Locate the cell with the specified text and output its (X, Y) center coordinate. 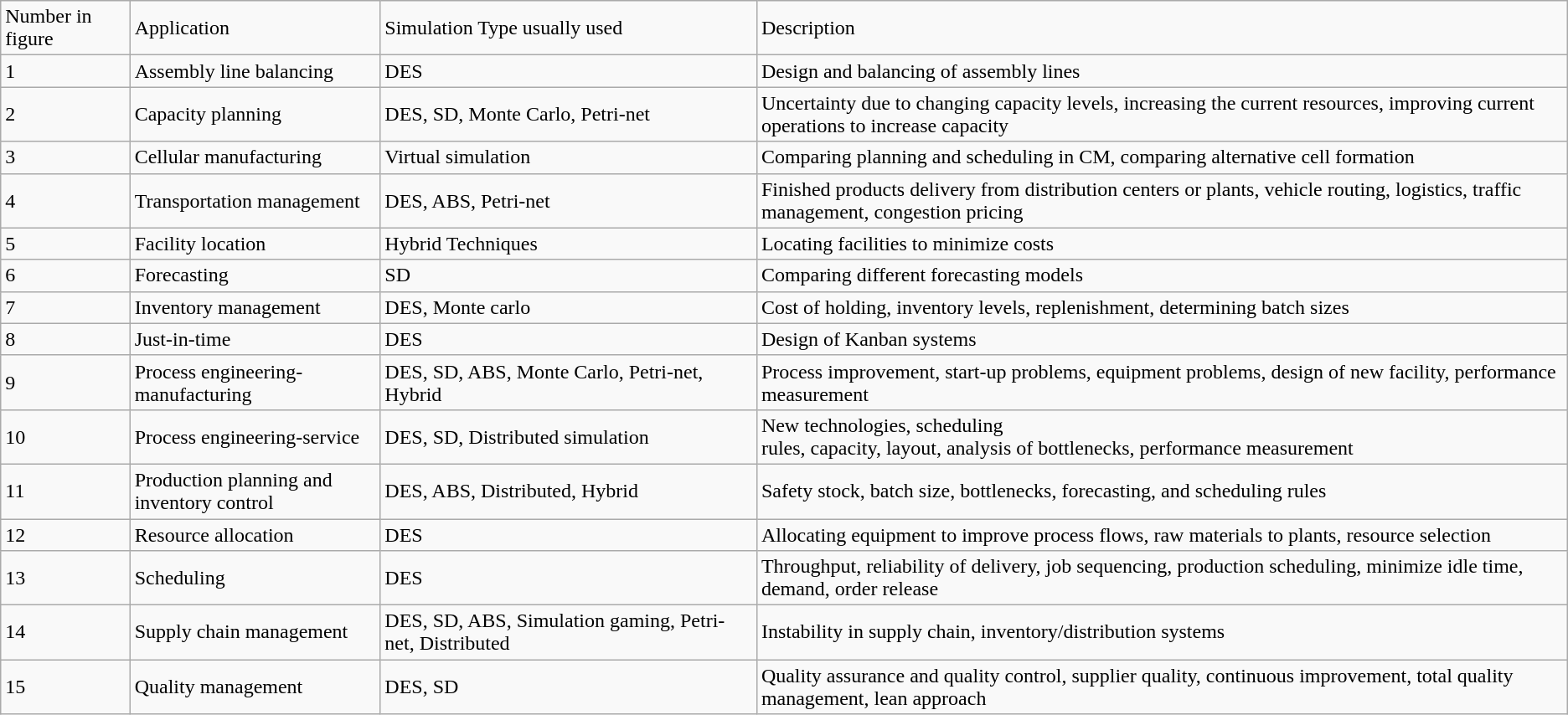
5 (65, 244)
DES, ABS, Petri-net (569, 201)
DES, SD, Monte Carlo, Petri-net (569, 114)
Supply chain management (255, 633)
DES, SD, Distributed simulation (569, 437)
12 (65, 535)
Design of Kanban systems (1162, 339)
13 (65, 578)
DES, Monte carlo (569, 307)
DES, SD, ABS, Monte Carlo, Petri-net, Hybrid (569, 382)
Instability in supply chain, inventory/distribution systems (1162, 633)
1 (65, 71)
Scheduling (255, 578)
Hybrid Techniques (569, 244)
DES, SD, ABS, Simulation gaming, Petri-net, Distributed (569, 633)
7 (65, 307)
8 (65, 339)
9 (65, 382)
Cellular manufacturing (255, 157)
Production planning andinventory control (255, 491)
DES, SD (569, 687)
Process engineering-manufacturing (255, 382)
Assembly line balancing (255, 71)
4 (65, 201)
Cost of holding, inventory levels, replenishment, determining batch sizes (1162, 307)
Process improvement, start-up problems, equipment problems, design of new facility, performance measurement (1162, 382)
New technologies, schedulingrules, capacity, layout, analysis of bottlenecks, performance measurement (1162, 437)
6 (65, 275)
14 (65, 633)
Virtual simulation (569, 157)
15 (65, 687)
10 (65, 437)
Simulation Type usually used (569, 28)
Design and balancing of assembly lines (1162, 71)
Application (255, 28)
2 (65, 114)
Transportation management (255, 201)
11 (65, 491)
Resource allocation (255, 535)
Forecasting (255, 275)
Finished products delivery from distribution centers or plants, vehicle routing, logistics, traffic management, congestion pricing (1162, 201)
Quality management (255, 687)
Quality assurance and quality control, supplier quality, continuous improvement, total quality management, lean approach (1162, 687)
Comparing planning and scheduling in CM, comparing alternative cell formation (1162, 157)
Inventory management (255, 307)
Safety stock, batch size, bottlenecks, forecasting, and scheduling rules (1162, 491)
Just-in-time (255, 339)
DES, ABS, Distributed, Hybrid (569, 491)
Process engineering-service (255, 437)
SD (569, 275)
Locating facilities to minimize costs (1162, 244)
Number in figure (65, 28)
Facility location (255, 244)
Uncertainty due to changing capacity levels, increasing the current resources, improving current operations to increase capacity (1162, 114)
Comparing different forecasting models (1162, 275)
Allocating equipment to improve process flows, raw materials to plants, resource selection (1162, 535)
Description (1162, 28)
Throughput, reliability of delivery, job sequencing, production scheduling, minimize idle time, demand, order release (1162, 578)
3 (65, 157)
Capacity planning (255, 114)
